Output the (X, Y) coordinate of the center of the cell containing the given text.  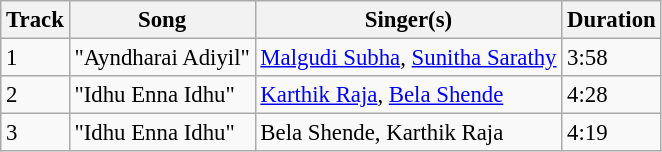
Bela Shende, Karthik Raja (408, 133)
4:19 (612, 133)
Track (35, 20)
Malgudi Subha, Sunitha Sarathy (408, 58)
2 (35, 95)
Duration (612, 20)
Song (162, 20)
Karthik Raja, Bela Shende (408, 95)
3 (35, 133)
"Ayndharai Adiyil" (162, 58)
Singer(s) (408, 20)
4:28 (612, 95)
3:58 (612, 58)
1 (35, 58)
